Search for the cell housing the specified text and yield its [x, y] center coordinate. 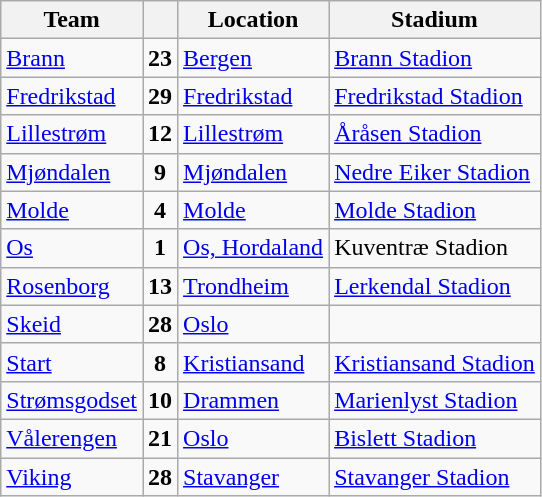
Kuventræ Stadion [435, 248]
Åråsen Stadion [435, 134]
Rosenborg [72, 286]
10 [160, 400]
Location [254, 20]
Brann [72, 58]
Bislett Stadion [435, 438]
Brann Stadion [435, 58]
Start [72, 362]
Skeid [72, 324]
Stavanger [254, 477]
9 [160, 172]
1 [160, 248]
12 [160, 134]
23 [160, 58]
4 [160, 210]
Nedre Eiker Stadion [435, 172]
Os, Hordaland [254, 248]
Drammen [254, 400]
Vålerengen [72, 438]
Team [72, 20]
21 [160, 438]
Kristiansand [254, 362]
Kristiansand Stadion [435, 362]
Molde Stadion [435, 210]
Fredrikstad Stadion [435, 96]
Stavanger Stadion [435, 477]
Strømsgodset [72, 400]
Marienlyst Stadion [435, 400]
Os [72, 248]
Viking [72, 477]
Trondheim [254, 286]
29 [160, 96]
Lerkendal Stadion [435, 286]
13 [160, 286]
8 [160, 362]
Bergen [254, 58]
Stadium [435, 20]
